Detect which cell encompasses the target text, then output its (X, Y) center coordinate. 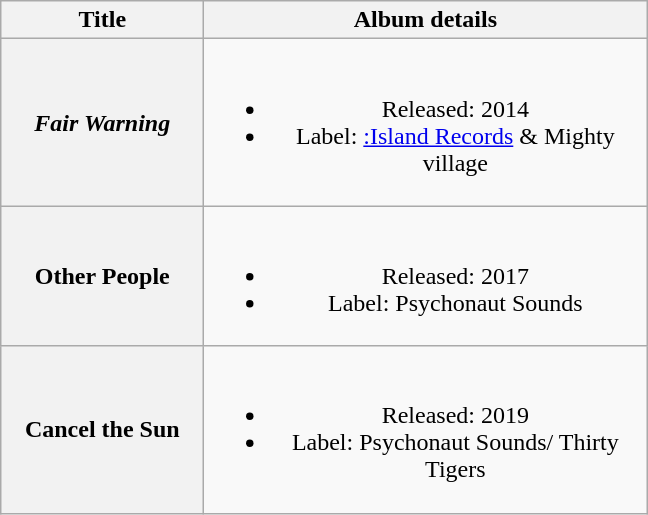
Album details (426, 20)
Fair Warning (102, 122)
Title (102, 20)
Released: 2017Label: Psychonaut Sounds (426, 276)
Released: 2019Label: Psychonaut Sounds/ Thirty Tigers (426, 430)
Released: 2014Label: :Island Records & Mighty village (426, 122)
Cancel the Sun (102, 430)
Other People (102, 276)
